Search for the cell housing the specified text and yield its [X, Y] center coordinate. 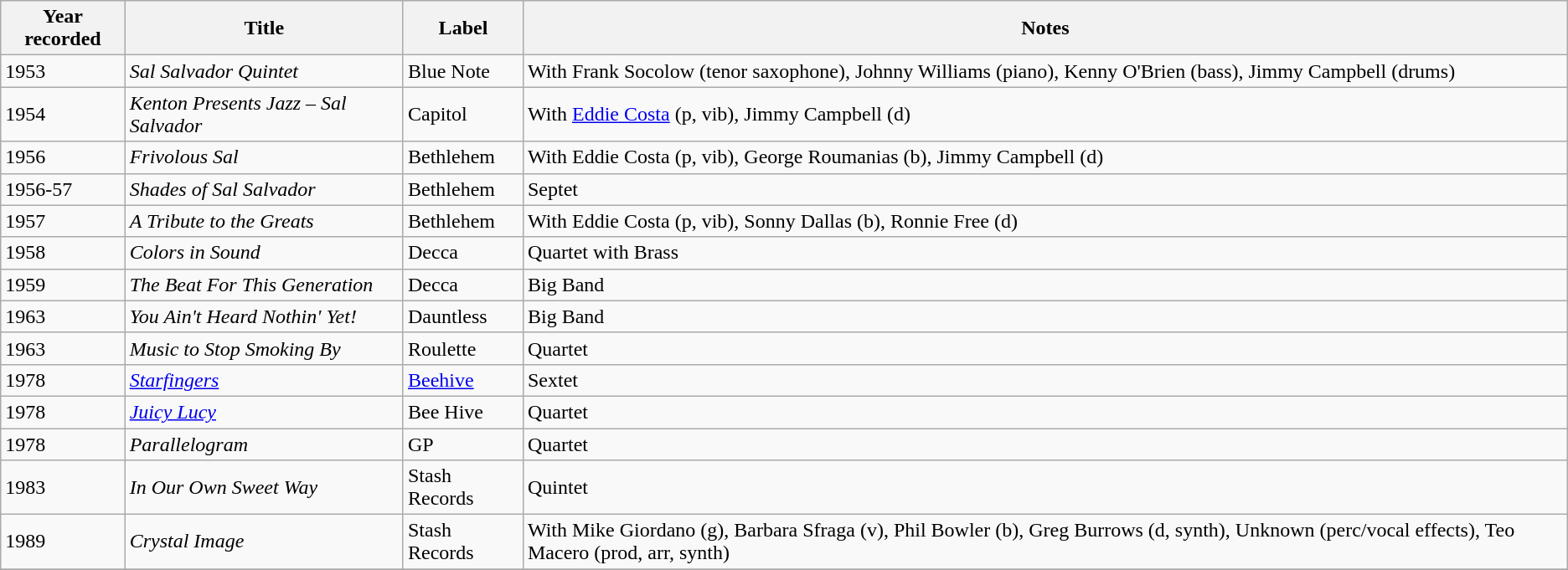
In Our Own Sweet Way [264, 487]
Blue Note [462, 71]
1983 [63, 487]
With Mike Giordano (g), Barbara Sfraga (v), Phil Bowler (b), Greg Burrows (d, synth), Unknown (perc/vocal effects), Teo Macero (prod, arr, synth) [1045, 542]
1953 [63, 71]
1954 [63, 114]
Notes [1045, 28]
The Beat For This Generation [264, 285]
Kenton Presents Jazz – Sal Salvador [264, 114]
1956-57 [63, 189]
With Eddie Costa (p, vib), Jimmy Campbell (d) [1045, 114]
1956 [63, 157]
Dauntless [462, 316]
Starfingers [264, 380]
Capitol [462, 114]
Title [264, 28]
Music to Stop Smoking By [264, 348]
Roulette [462, 348]
Parallelogram [264, 444]
Bee Hive [462, 412]
With Eddie Costa (p, vib), George Roumanias (b), Jimmy Campbell (d) [1045, 157]
1957 [63, 221]
Shades of Sal Salvador [264, 189]
Frivolous Sal [264, 157]
GP [462, 444]
1959 [63, 285]
Quintet [1045, 487]
Sal Salvador Quintet [264, 71]
1958 [63, 253]
Label [462, 28]
Juicy Lucy [264, 412]
Beehive [462, 380]
1989 [63, 542]
A Tribute to the Greats [264, 221]
Year recorded [63, 28]
With Frank Socolow (tenor saxophone), Johnny Williams (piano), Kenny O'Brien (bass), Jimmy Campbell (drums) [1045, 71]
Quartet with Brass [1045, 253]
Crystal Image [264, 542]
Septet [1045, 189]
Colors in Sound [264, 253]
You Ain't Heard Nothin' Yet! [264, 316]
Sextet [1045, 380]
With Eddie Costa (p, vib), Sonny Dallas (b), Ronnie Free (d) [1045, 221]
